Determine the [x, y] coordinate at the center of the cell enclosing the given text.  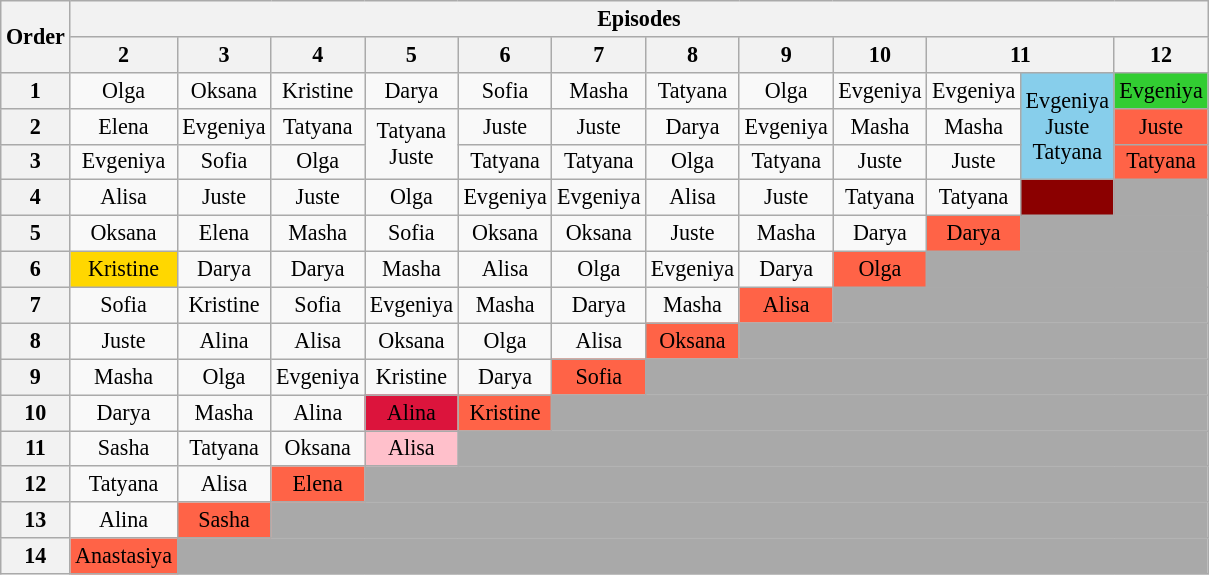
13 [36, 520]
TatyanaJuste [412, 144]
Evgeniya Juste Tatyana [1067, 126]
Episodes [639, 18]
14 [36, 556]
1 [36, 90]
Anastasiya [124, 556]
Order [36, 36]
